Capture the cell that displays the provided text and extract its [x, y] central coordinate. 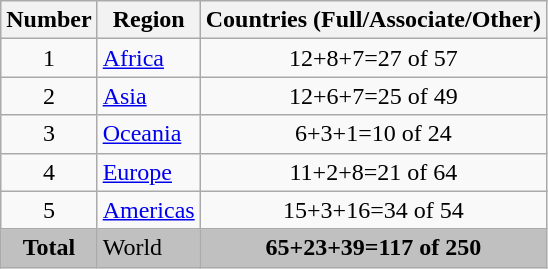
Number [49, 20]
12+8+7=27 of 57 [373, 58]
2 [49, 96]
15+3+16=34 of 54 [373, 210]
6+3+1=10 of 24 [373, 134]
Countries (Full/Associate/Other) [373, 20]
12+6+7=25 of 49 [373, 96]
65+23+39=117 of 250 [373, 248]
Total [49, 248]
4 [49, 172]
World [148, 248]
1 [49, 58]
Europe [148, 172]
Americas [148, 210]
3 [49, 134]
Africa [148, 58]
Oceania [148, 134]
Asia [148, 96]
5 [49, 210]
Region [148, 20]
11+2+8=21 of 64 [373, 172]
